From the cell containing the given text, extract its center point as (X, Y) coordinate. 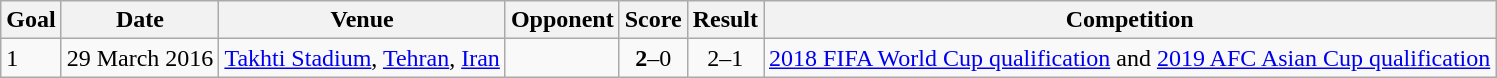
29 March 2016 (140, 58)
Takhti Stadium, Tehran, Iran (362, 58)
Goal (31, 20)
1 (31, 58)
Result (725, 20)
Opponent (562, 20)
2018 FIFA World Cup qualification and 2019 AFC Asian Cup qualification (1130, 58)
Date (140, 20)
Score (653, 20)
Competition (1130, 20)
2–0 (653, 58)
2–1 (725, 58)
Venue (362, 20)
